Capture the cell that displays the provided text and extract its [X, Y] central coordinate. 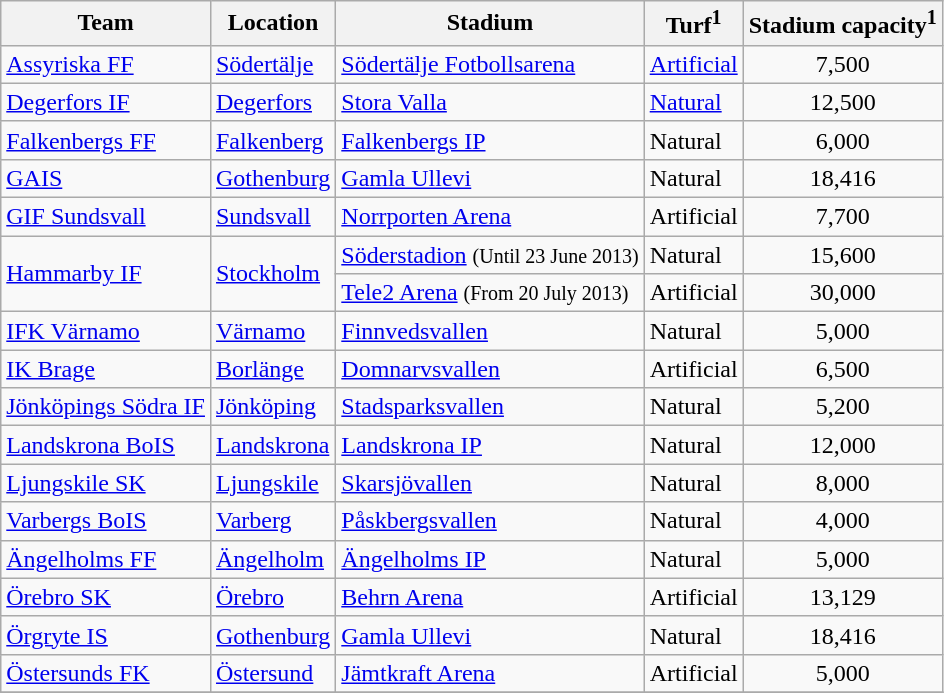
6,500 [842, 369]
Jönköpings Södra IF [106, 407]
7,500 [842, 64]
Örebro SK [106, 597]
13,129 [842, 597]
Assyriska FF [106, 64]
Norrporten Arena [490, 217]
Stadsparksvallen [490, 407]
Varbergs BoIS [106, 521]
Falkenbergs IP [490, 140]
4,000 [842, 521]
Landskrona BoIS [106, 445]
Hammarby IF [106, 274]
Stora Valla [490, 102]
Jämtkraft Arena [490, 673]
Ängelholm [272, 559]
GIF Sundsvall [106, 217]
7,700 [842, 217]
Sundsvall [272, 217]
GAIS [106, 178]
Örebro [272, 597]
Ängelholms IP [490, 559]
Ljungskile [272, 483]
Behrn Arena [490, 597]
Location [272, 24]
Ängelholms FF [106, 559]
15,600 [842, 255]
Stockholm [272, 274]
Degerfors IF [106, 102]
Tele2 Arena (From 20 July 2013) [490, 293]
Påskbergsvallen [490, 521]
Östersund [272, 673]
Jönköping [272, 407]
Falkenbergs FF [106, 140]
5,200 [842, 407]
Stadium capacity1 [842, 24]
12,500 [842, 102]
Falkenberg [272, 140]
Östersunds FK [106, 673]
Domnarvsvallen [490, 369]
IK Brage [106, 369]
Söderstadion (Until 23 June 2013) [490, 255]
Turf1 [694, 24]
Degerfors [272, 102]
Örgryte IS [106, 635]
Finnvedsvallen [490, 331]
8,000 [842, 483]
Södertälje [272, 64]
30,000 [842, 293]
Varberg [272, 521]
Skarsjövallen [490, 483]
6,000 [842, 140]
Södertälje Fotbollsarena [490, 64]
Ljungskile SK [106, 483]
Team [106, 24]
12,000 [842, 445]
Landskrona IP [490, 445]
Stadium [490, 24]
Landskrona [272, 445]
Borlänge [272, 369]
IFK Värnamo [106, 331]
Värnamo [272, 331]
